Pinpoint the cell where the given text exists, returning its (x, y) midpoint coordinate. 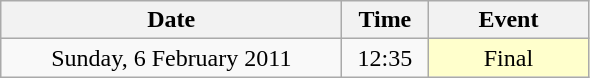
12:35 (385, 58)
Final (508, 58)
Time (385, 20)
Date (172, 20)
Event (508, 20)
Sunday, 6 February 2011 (172, 58)
